Detect which cell encompasses the target text, then output its [X, Y] center coordinate. 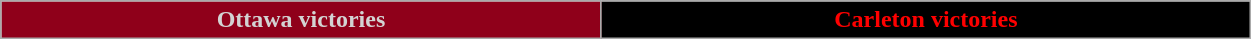
Ottawa victories [301, 20]
Carleton victories [926, 20]
